Scan for the cell matching the given text and deliver its (X, Y) coordinate at center. 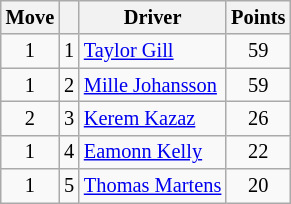
Mille Johansson (152, 85)
Thomas Martens (152, 186)
Eamonn Kelly (152, 152)
3 (69, 118)
22 (258, 152)
Driver (152, 17)
4 (69, 152)
Taylor Gill (152, 51)
26 (258, 118)
20 (258, 186)
5 (69, 186)
Points (258, 17)
Move (30, 17)
Kerem Kazaz (152, 118)
